Return the (x, y) coordinate for the center point of the cell that contains the specified text.  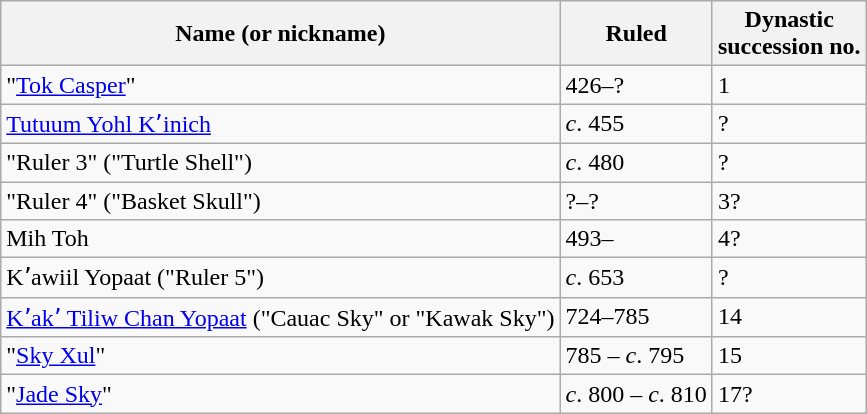
"Ruler 3" ("Turtle Shell") (280, 162)
"Tok Casper" (280, 85)
c. 653 (636, 278)
"Sky Xul" (280, 356)
493– (636, 239)
Tutuum Yohl Kʼinich (280, 124)
14 (789, 317)
15 (789, 356)
c. 480 (636, 162)
3? (789, 201)
c. 455 (636, 124)
c. 800 – c. 810 (636, 394)
724–785 (636, 317)
"Jade Sky" (280, 394)
Dynasticsuccession no. (789, 34)
785 – c. 795 (636, 356)
426–? (636, 85)
4? (789, 239)
Mih Toh (280, 239)
Kʼawiil Yopaat ("Ruler 5") (280, 278)
17? (789, 394)
Ruled (636, 34)
Kʼakʼ Tiliw Chan Yopaat ("Cauac Sky" or "Kawak Sky") (280, 317)
1 (789, 85)
"Ruler 4" ("Basket Skull") (280, 201)
?–? (636, 201)
Name (or nickname) (280, 34)
